For the text-containing cell, return its midpoint in [X, Y] coordinate format. 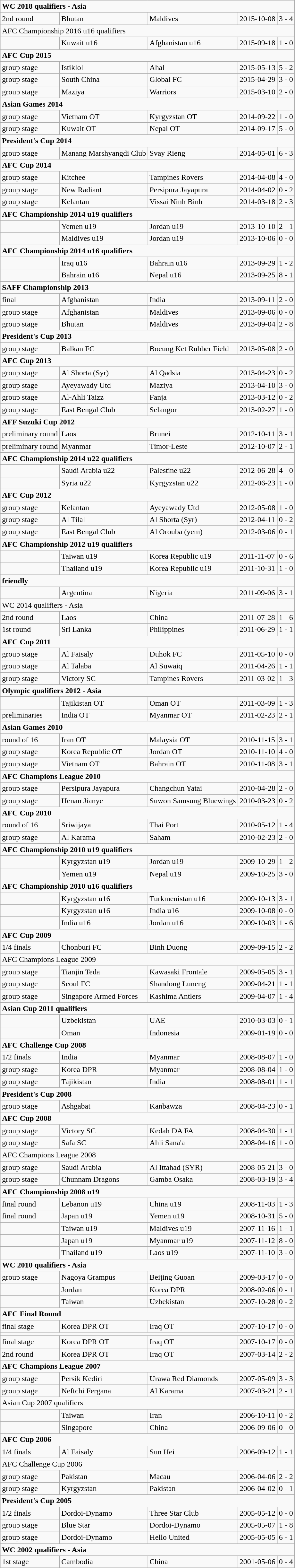
UAE [193, 1021]
preliminaries [30, 715]
Nigeria [193, 593]
2011-03-09 [257, 703]
2015-05-13 [257, 67]
Sun Hei [193, 1452]
Palestine u22 [193, 471]
Kyrgyzstan u22 [193, 483]
0 - 4 [286, 1562]
Jordan OT [193, 752]
2009-10-25 [257, 874]
2009-04-07 [257, 996]
2008-04-23 [257, 1106]
Tajikistan OT [104, 703]
2011-09-06 [257, 593]
2006-04-02 [257, 1488]
2015-10-08 [257, 19]
AFC Final Round [147, 1314]
Nepal OT [193, 128]
Kuwait OT [104, 128]
Jordan [104, 1289]
2007-11-16 [257, 1228]
2013-03-12 [257, 397]
Duhok FC [193, 654]
Sriwijaya [104, 825]
Philippines [193, 630]
1 - 8 [286, 1525]
Al Qadsia [193, 373]
2012-10-11 [257, 434]
WC 2010 qualifiers - Asia [147, 1265]
2011-10-31 [257, 569]
Oman OT [193, 703]
Beijing Guoan [193, 1277]
2011-05-10 [257, 654]
2013-10-06 [257, 239]
2007-11-12 [257, 1241]
Shandong Luneng [193, 984]
WC 2018 qualifiers - Asia [147, 6]
Hello United [193, 1538]
2011-04-26 [257, 666]
Ahal [193, 67]
2015-03-10 [257, 92]
2006-10-11 [257, 1415]
Malaysia OT [193, 739]
2009-03-17 [257, 1277]
AFC Cup 2009 [147, 935]
Asian Games 2014 [147, 104]
Al Ittahad (SYR) [193, 1167]
2009-04-21 [257, 984]
2008-10-31 [257, 1216]
2011-06-29 [257, 630]
2009-01-19 [257, 1033]
2011-02-23 [257, 715]
2005-05-07 [257, 1525]
6 - 3 [286, 153]
AFC Cup 2010 [147, 813]
2013-04-23 [257, 373]
Myanmar OT [193, 715]
2013-02-27 [257, 410]
Binh Duong [193, 947]
2008-03-19 [257, 1180]
South China [104, 80]
Thai Port [193, 825]
Vissai Ninh Binh [193, 202]
2008-04-30 [257, 1130]
Urawa Red Diamonds [193, 1379]
2011-07-28 [257, 617]
Ashgabat [104, 1106]
Tianjin Teda [104, 972]
2008-04-16 [257, 1143]
Kitchee [104, 178]
AFC Championship 2008 u19 [147, 1192]
Korea Republic OT [104, 752]
Selangor [193, 410]
2010-04-28 [257, 788]
2013-09-04 [257, 324]
AFC Champions League 2008 [147, 1155]
2011-11-07 [257, 556]
Brunei [193, 434]
2008-02-06 [257, 1289]
Safa SC [104, 1143]
Kanbawza [193, 1106]
AFC Cup 2006 [147, 1440]
Neftchi Fergana [104, 1391]
AFC Cup 2012 [147, 495]
2014-03-18 [257, 202]
1st stage [30, 1562]
2009-10-29 [257, 862]
2010-05-12 [257, 825]
2001-05-06 [257, 1562]
Asian Cup 2011 qualifiers [147, 1008]
AFC Championship 2012 u19 qualifiers [147, 544]
China u19 [193, 1204]
AFC Cup 2013 [147, 361]
2009-10-08 [257, 910]
WC 2014 qualifiers - Asia [147, 605]
Myanmar u19 [193, 1241]
Nepal u19 [193, 874]
2008-11-03 [257, 1204]
Manang Marshyangdi Club [104, 153]
5 - 2 [286, 67]
Kawasaki Frontale [193, 972]
2006-04-06 [257, 1476]
Iraq u16 [104, 263]
Sri Lanka [104, 630]
Three Star Club [193, 1513]
AFC Champions League 2010 [147, 776]
0 - 6 [286, 556]
2014-05-01 [257, 153]
Blue Star [104, 1525]
Kyrgyzstan [104, 1488]
Al-Ahli Taizz [104, 397]
Indonesia [193, 1033]
2012-04-11 [257, 519]
Iran [193, 1415]
Timor-Leste [193, 446]
Al Talaba [104, 666]
Henan Jianye [104, 801]
Saudi Arabia u22 [104, 471]
2015-09-18 [257, 43]
2007-03-14 [257, 1354]
2 - 3 [286, 202]
2009-10-03 [257, 923]
AFF Suzuki Cup 2012 [147, 422]
AFC Cup 2011 [147, 642]
2012-06-23 [257, 483]
2013-09-29 [257, 263]
2013-05-08 [257, 348]
Olympic qualifiers 2012 - Asia [147, 691]
Al Suwaiq [193, 666]
2008-08-07 [257, 1057]
President's Cup 2013 [147, 336]
2009-05-05 [257, 972]
8 - 1 [286, 275]
2012-06-28 [257, 471]
2014-04-08 [257, 178]
2013-09-06 [257, 312]
2012-10-07 [257, 446]
2008-05-21 [257, 1167]
Syria u22 [104, 483]
Saudi Arabia [104, 1167]
Svay Rieng [193, 153]
Oman [104, 1033]
6 - 1 [286, 1538]
Turkmenistan u16 [193, 898]
2010-11-10 [257, 752]
2010-11-15 [257, 739]
2007-11-10 [257, 1253]
AFC Championship 2010 u19 qualifiers [147, 849]
Changchun Yatai [193, 788]
Ahli Sana'a [193, 1143]
Nagoya Grampus [104, 1277]
Global FC [193, 80]
AFC Challenge Cup 2008 [147, 1045]
AFC Championship 2014 u22 qualifiers [147, 458]
Singapore [104, 1427]
AFC Cup 2014 [147, 165]
Nepal u16 [193, 275]
2007-05-09 [257, 1379]
2010-11-08 [257, 764]
SAFF Championship 2013 [147, 287]
2009-10-13 [257, 898]
Seoul FC [104, 984]
2014-04-02 [257, 190]
Iran OT [104, 739]
2011-03-02 [257, 678]
President's Cup 2008 [147, 1094]
AFC Challenge Cup 2006 [147, 1464]
2013-09-11 [257, 300]
AFC Championship 2010 u16 qualifiers [147, 886]
President's Cup 2005 [147, 1501]
Macau [193, 1476]
President's Cup 2014 [147, 141]
Kashima Antlers [193, 996]
Chonburi FC [104, 947]
final [30, 300]
Chunnam Dragons [104, 1180]
Singapore Armed Forces [104, 996]
Warriors [193, 92]
Kedah DA FA [193, 1130]
Lebanon u19 [104, 1204]
Al Orouba (yem) [193, 532]
2014-09-22 [257, 116]
2009-09-15 [257, 947]
Persik Kediri [104, 1379]
Cambodia [104, 1562]
2008-08-01 [257, 1082]
Boeung Ket Rubber Field [193, 348]
AFC Championship 2016 u16 qualifiers [147, 31]
2006-09-06 [257, 1427]
2007-03-21 [257, 1391]
Laos u19 [193, 1253]
Bahrain OT [193, 764]
Afghanistan u16 [193, 43]
8 - 0 [286, 1241]
AFC Championship 2014 u16 qualifiers [147, 251]
2010-03-23 [257, 801]
2013-09-25 [257, 275]
2007-10-28 [257, 1302]
2015-04-29 [257, 80]
Asian Games 2010 [147, 727]
WC 2002 qualifiers - Asia [147, 1550]
2012-03-06 [257, 532]
2012-05-08 [257, 507]
AFC Champions League 2007 [147, 1366]
Suwon Samsung Bluewings [193, 801]
Al Tilal [104, 519]
3 - 3 [286, 1379]
Argentina [104, 593]
Fanja [193, 397]
2008-08-04 [257, 1069]
Asian Cup 2007 qualifiers [147, 1403]
2 - 8 [286, 324]
New Radiant [104, 190]
Saham [193, 837]
2010-02-23 [257, 837]
Tajikistan [104, 1082]
AFC Cup 2015 [147, 55]
2005-05-05 [257, 1538]
2013-10-10 [257, 226]
friendly [147, 581]
Balkan FC [104, 348]
2010-03-03 [257, 1021]
AFC Cup 2008 [147, 1118]
Jordan u16 [193, 923]
Istiklol [104, 67]
AFC Championship 2014 u19 qualifiers [147, 214]
2006-09-12 [257, 1452]
1st round [30, 630]
Kyrgyzstan OT [193, 116]
2014-09-17 [257, 128]
Kuwait u16 [104, 43]
India OT [104, 715]
2005-05-12 [257, 1513]
Kyrgyzstan u19 [104, 862]
2013-04-10 [257, 385]
AFC Champions League 2009 [147, 960]
Gamba Osaka [193, 1180]
